Find where the given text appears and provide that cell's center as (x, y) coordinate. 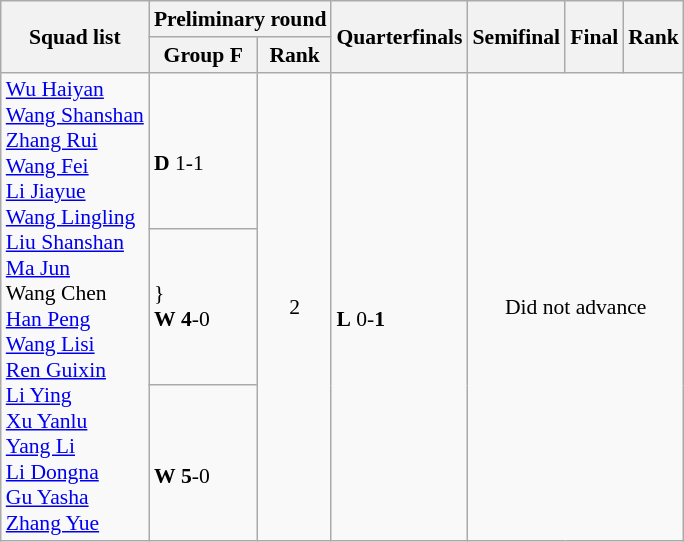
L 0-1 (399, 306)
D 1-1 (204, 150)
Squad list (75, 36)
}W 4-0 (204, 307)
2 (295, 306)
Quarterfinals (399, 36)
Semifinal (516, 36)
Preliminary round (240, 19)
Final (594, 36)
Group F (204, 55)
W 5-0 (204, 463)
Did not advance (575, 306)
